Extract the [X, Y] coordinate from the center of the cell holding the provided text.  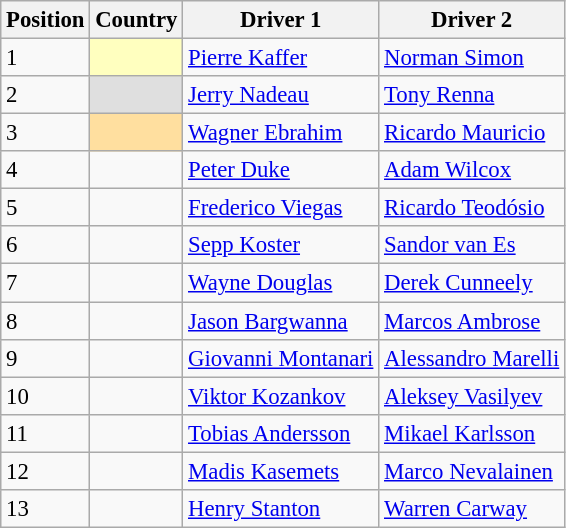
13 [46, 509]
Driver 1 [281, 20]
4 [46, 170]
Aleksey Vasilyev [472, 396]
1 [46, 58]
3 [46, 133]
Mikael Karlsson [472, 433]
Alessandro Marelli [472, 358]
Ricardo Teodósio [472, 208]
Jason Bargwanna [281, 321]
Tony Renna [472, 95]
8 [46, 321]
Pierre Kaffer [281, 58]
Adam Wilcox [472, 170]
7 [46, 283]
Peter Duke [281, 170]
Viktor Kozankov [281, 396]
Madis Kasemets [281, 471]
10 [46, 396]
Norman Simon [472, 58]
Country [136, 20]
Giovanni Montanari [281, 358]
Warren Carway [472, 509]
Ricardo Mauricio [472, 133]
Marco Nevalainen [472, 471]
12 [46, 471]
Position [46, 20]
Derek Cunneely [472, 283]
Tobias Andersson [281, 433]
Wagner Ebrahim [281, 133]
2 [46, 95]
Henry Stanton [281, 509]
Wayne Douglas [281, 283]
Frederico Viegas [281, 208]
6 [46, 245]
Jerry Nadeau [281, 95]
Sepp Koster [281, 245]
9 [46, 358]
Driver 2 [472, 20]
5 [46, 208]
Marcos Ambrose [472, 321]
Sandor van Es [472, 245]
11 [46, 433]
